Find where the given text appears and provide that cell's center as [x, y] coordinate. 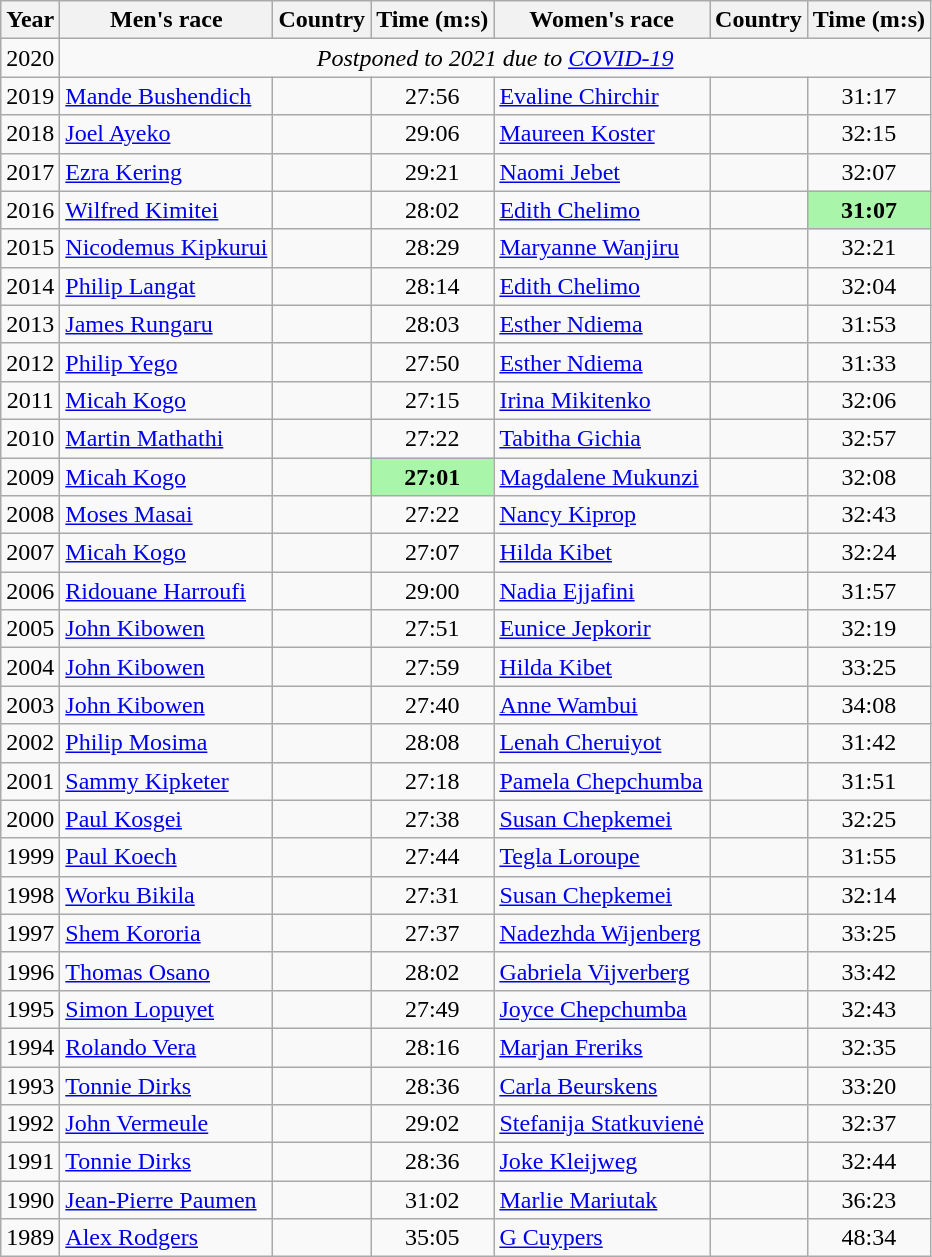
2012 [30, 362]
31:57 [868, 591]
Sammy Kipketer [166, 781]
Lenah Cheruiyot [602, 743]
Nadezhda Wijenberg [602, 933]
Ezra Kering [166, 172]
Nicodemus Kipkurui [166, 248]
Naomi Jebet [602, 172]
Year [30, 20]
27:44 [432, 857]
2000 [30, 819]
Moses Masai [166, 515]
1991 [30, 1162]
Joel Ayeko [166, 134]
1997 [30, 933]
32:57 [868, 438]
Thomas Osano [166, 971]
29:06 [432, 134]
29:02 [432, 1124]
32:44 [868, 1162]
33:20 [868, 1085]
31:55 [868, 857]
Irina Mikitenko [602, 400]
27:40 [432, 705]
2018 [30, 134]
Anne Wambui [602, 705]
28:08 [432, 743]
Maryanne Wanjiru [602, 248]
27:18 [432, 781]
1996 [30, 971]
31:42 [868, 743]
32:15 [868, 134]
2009 [30, 477]
Eunice Jepkorir [602, 629]
28:14 [432, 286]
Maureen Koster [602, 134]
Paul Koech [166, 857]
27:38 [432, 819]
28:16 [432, 1047]
31:51 [868, 781]
Tegla Loroupe [602, 857]
1998 [30, 895]
Paul Kosgei [166, 819]
G Cuypers [602, 1238]
28:29 [432, 248]
2016 [30, 210]
29:21 [432, 172]
Alex Rodgers [166, 1238]
32:21 [868, 248]
2006 [30, 591]
31:33 [868, 362]
31:53 [868, 324]
35:05 [432, 1238]
1994 [30, 1047]
2019 [30, 96]
2001 [30, 781]
32:08 [868, 477]
28:03 [432, 324]
Magdalene Mukunzi [602, 477]
32:37 [868, 1124]
2013 [30, 324]
Simon Lopuyet [166, 1009]
Mande Bushendich [166, 96]
2007 [30, 553]
2014 [30, 286]
2020 [30, 58]
1993 [30, 1085]
Marlie Mariutak [602, 1200]
36:23 [868, 1200]
2015 [30, 248]
32:19 [868, 629]
32:24 [868, 553]
2017 [30, 172]
Jean-Pierre Paumen [166, 1200]
31:02 [432, 1200]
Pamela Chepchumba [602, 781]
32:04 [868, 286]
Tabitha Gichia [602, 438]
27:37 [432, 933]
Shem Kororia [166, 933]
Joyce Chepchumba [602, 1009]
27:15 [432, 400]
Wilfred Kimitei [166, 210]
Men's race [166, 20]
1989 [30, 1238]
1990 [30, 1200]
27:49 [432, 1009]
34:08 [868, 705]
1999 [30, 857]
Ridouane Harroufi [166, 591]
31:07 [868, 210]
2010 [30, 438]
2008 [30, 515]
27:56 [432, 96]
32:07 [868, 172]
27:50 [432, 362]
32:25 [868, 819]
32:35 [868, 1047]
Nadia Ejjafini [602, 591]
27:31 [432, 895]
31:17 [868, 96]
Nancy Kiprop [602, 515]
Marjan Freriks [602, 1047]
Philip Mosima [166, 743]
Joke Kleijweg [602, 1162]
Worku Bikila [166, 895]
27:59 [432, 667]
2003 [30, 705]
27:07 [432, 553]
1992 [30, 1124]
33:42 [868, 971]
Carla Beurskens [602, 1085]
Rolando Vera [166, 1047]
Philip Langat [166, 286]
32:14 [868, 895]
Postponed to 2021 due to COVID-19 [496, 58]
2005 [30, 629]
29:00 [432, 591]
2011 [30, 400]
27:01 [432, 477]
James Rungaru [166, 324]
Women's race [602, 20]
Philip Yego [166, 362]
Stefanija Statkuvienė [602, 1124]
1995 [30, 1009]
27:51 [432, 629]
48:34 [868, 1238]
Martin Mathathi [166, 438]
Gabriela Vijverberg [602, 971]
John Vermeule [166, 1124]
32:06 [868, 400]
2002 [30, 743]
2004 [30, 667]
Evaline Chirchir [602, 96]
